Extract the (X, Y) coordinate from the center of the cell holding the provided text.  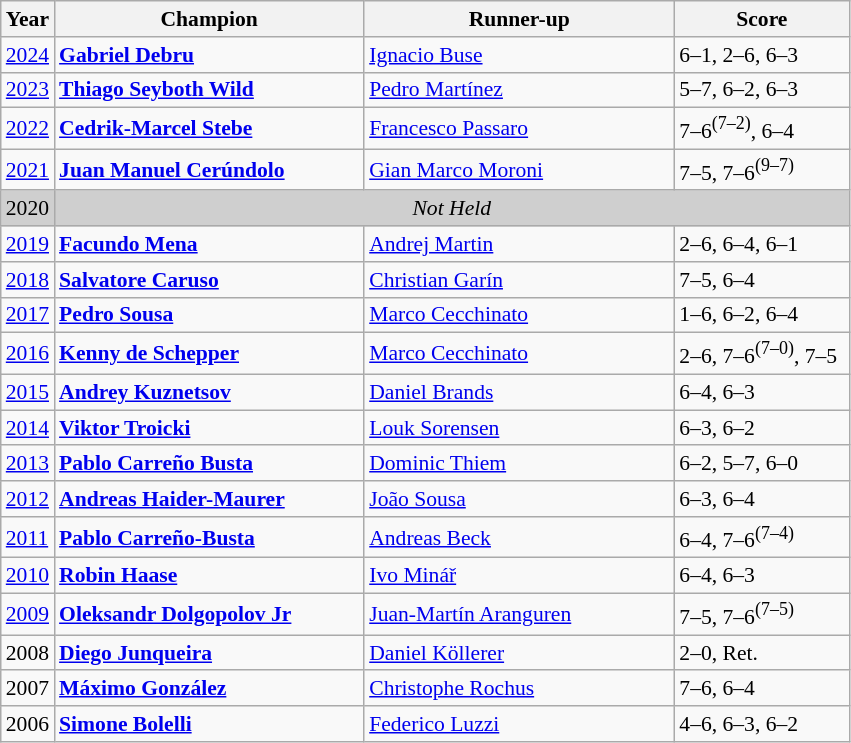
Andrey Kuznetsov (209, 392)
Score (762, 19)
2020 (28, 209)
2006 (28, 724)
Pedro Martínez (519, 90)
5–7, 6–2, 6–3 (762, 90)
Andrej Martin (519, 244)
Daniel Köllerer (519, 653)
7–5, 6–4 (762, 280)
Runner-up (519, 19)
Oleksandr Dolgopolov Jr (209, 614)
2–6, 6–4, 6–1 (762, 244)
6–1, 2–6, 6–3 (762, 55)
7–6(7–2), 6–4 (762, 128)
2007 (28, 689)
Juan Manuel Cerúndolo (209, 170)
Thiago Seyboth Wild (209, 90)
Christophe Rochus (519, 689)
Ignacio Buse (519, 55)
2018 (28, 280)
2014 (28, 428)
2–6, 7–6(7–0), 7–5 (762, 354)
Gian Marco Moroni (519, 170)
Pedro Sousa (209, 316)
6–4, 7–6(7–4) (762, 538)
2016 (28, 354)
Pablo Carreño-Busta (209, 538)
2023 (28, 90)
Christian Garín (519, 280)
Not Held (452, 209)
2–0, Ret. (762, 653)
Kenny de Schepper (209, 354)
Daniel Brands (519, 392)
Diego Junqueira (209, 653)
2010 (28, 576)
1–6, 6–2, 6–4 (762, 316)
Gabriel Debru (209, 55)
Year (28, 19)
7–6, 6–4 (762, 689)
2011 (28, 538)
Juan-Martín Aranguren (519, 614)
4–6, 6–3, 6–2 (762, 724)
2021 (28, 170)
Simone Bolelli (209, 724)
2017 (28, 316)
Francesco Passaro (519, 128)
Pablo Carreño Busta (209, 464)
Cedrik-Marcel Stebe (209, 128)
2009 (28, 614)
João Sousa (519, 499)
2013 (28, 464)
7–5, 7–6(7–5) (762, 614)
2015 (28, 392)
2024 (28, 55)
2008 (28, 653)
2012 (28, 499)
Andreas Beck (519, 538)
Champion (209, 19)
Federico Luzzi (519, 724)
Ivo Minář (519, 576)
7–5, 7–6(9–7) (762, 170)
Dominic Thiem (519, 464)
Salvatore Caruso (209, 280)
6–3, 6–4 (762, 499)
Viktor Troicki (209, 428)
2022 (28, 128)
Robin Haase (209, 576)
2019 (28, 244)
Máximo González (209, 689)
Facundo Mena (209, 244)
Andreas Haider-Maurer (209, 499)
6–2, 5–7, 6–0 (762, 464)
6–3, 6–2 (762, 428)
Louk Sorensen (519, 428)
